Return the (x, y) coordinate for the center point of the cell that contains the specified text.  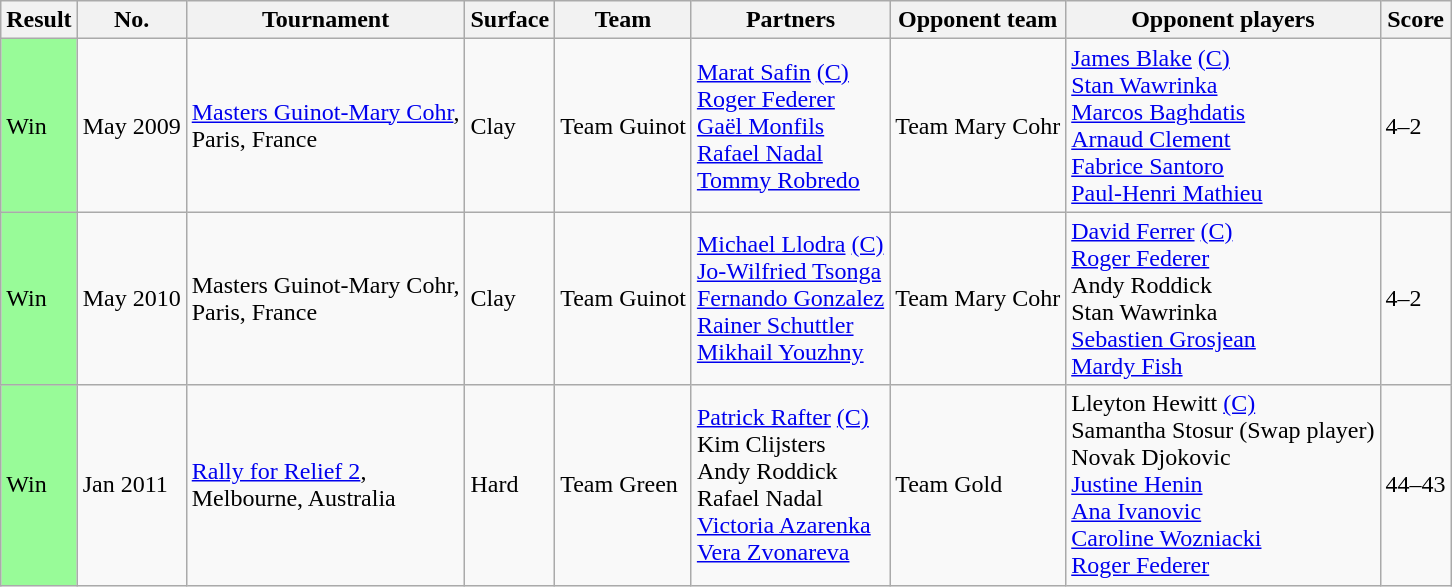
No. (132, 20)
Marat Safin (C) Roger Federer Gaël Monfils Rafael Nadal Tommy Robredo (790, 126)
Opponent team (978, 20)
Partners (790, 20)
May 2009 (132, 126)
May 2010 (132, 298)
Surface (510, 20)
Team Gold (978, 485)
Result (39, 20)
Team (624, 20)
Opponent players (1223, 20)
Rally for Relief 2,Melbourne, Australia (326, 485)
Jan 2011 (132, 485)
44–43 (1416, 485)
Team Green (624, 485)
Hard (510, 485)
Patrick Rafter (C) Kim Clijsters Andy Roddick Rafael Nadal Victoria Azarenka Vera Zvonareva (790, 485)
James Blake (C) Stan Wawrinka Marcos Baghdatis Arnaud Clement Fabrice Santoro Paul-Henri Mathieu (1223, 126)
Score (1416, 20)
Lleyton Hewitt (C) Samantha Stosur (Swap player) Novak Djokovic Justine Henin Ana Ivanovic Caroline Wozniacki Roger Federer (1223, 485)
Michael Llodra (C) Jo-Wilfried Tsonga Fernando Gonzalez Rainer Schuttler Mikhail Youzhny (790, 298)
Tournament (326, 20)
David Ferrer (C) Roger Federer Andy Roddick Stan Wawrinka Sebastien Grosjean Mardy Fish (1223, 298)
